Determine the (x, y) coordinate at the center of the cell enclosing the given text.  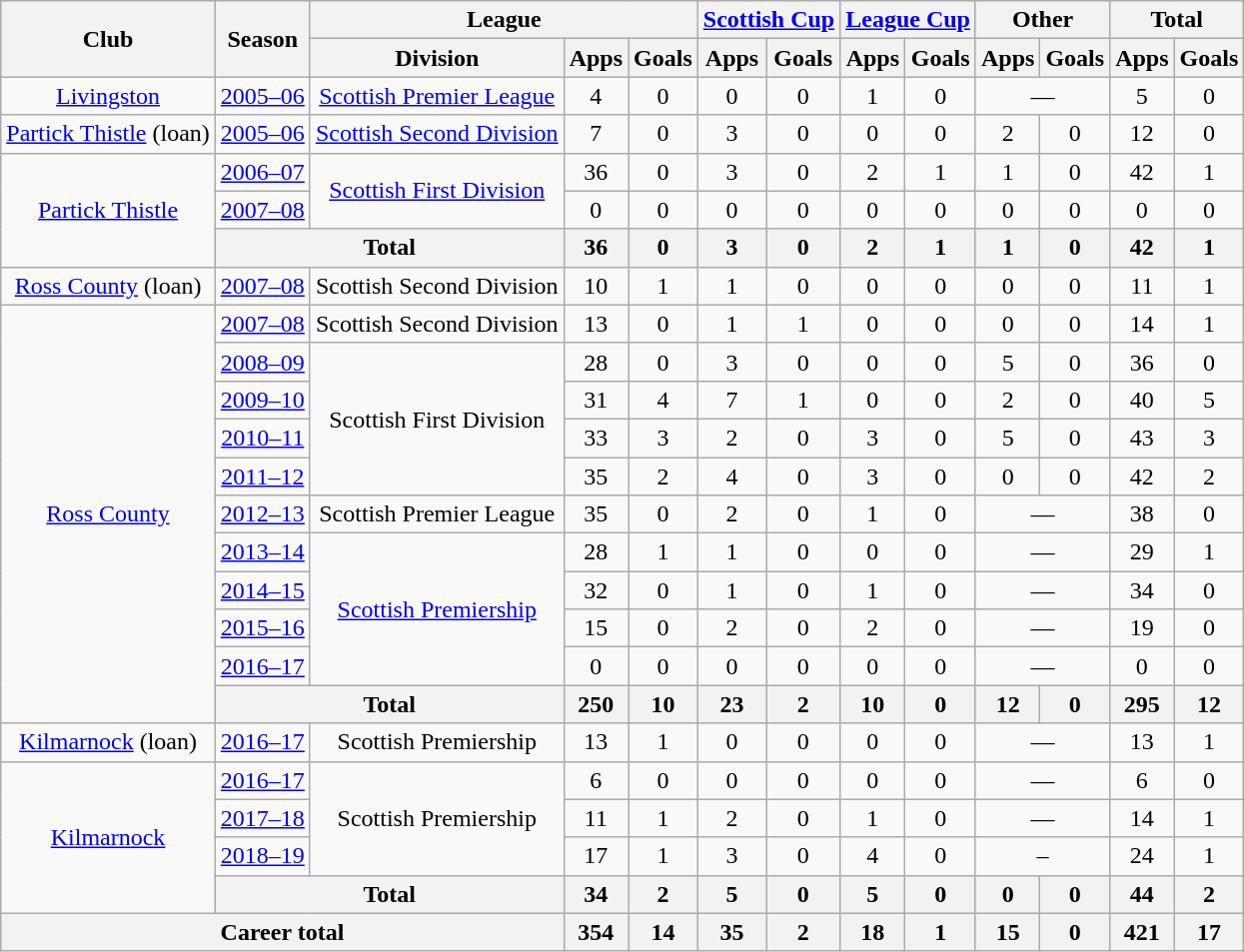
2012–13 (262, 514)
44 (1142, 894)
2011–12 (262, 476)
295 (1142, 704)
24 (1142, 856)
2009–10 (262, 400)
League (504, 20)
– (1042, 856)
23 (731, 704)
Kilmarnock (108, 837)
2008–09 (262, 362)
Scottish Cup (768, 20)
2006–07 (262, 172)
2010–11 (262, 438)
2014–15 (262, 590)
Club (108, 39)
2015–16 (262, 628)
29 (1142, 552)
Division (437, 58)
Other (1042, 20)
33 (596, 438)
Kilmarnock (loan) (108, 742)
43 (1142, 438)
354 (596, 932)
Season (262, 39)
19 (1142, 628)
League Cup (908, 20)
Ross County (108, 513)
38 (1142, 514)
250 (596, 704)
Partick Thistle (loan) (108, 134)
40 (1142, 400)
18 (873, 932)
31 (596, 400)
Ross County (loan) (108, 286)
2018–19 (262, 856)
Partick Thistle (108, 210)
Livingston (108, 96)
Career total (282, 932)
2013–14 (262, 552)
421 (1142, 932)
2017–18 (262, 818)
32 (596, 590)
